Extract the [X, Y] coordinate from the center of the cell holding the provided text.  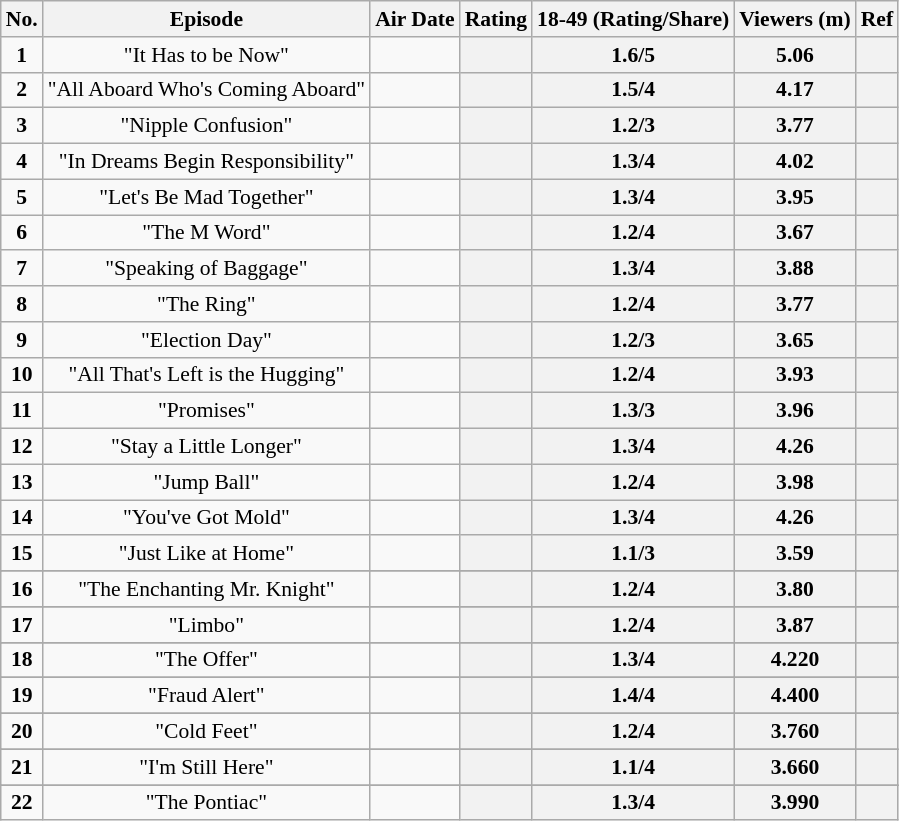
1.3/3 [633, 411]
3.80 [794, 589]
"Let's Be Mad Together" [206, 197]
5.06 [794, 55]
8 [22, 304]
3.660 [794, 767]
4.400 [794, 696]
13 [22, 482]
"The Enchanting Mr. Knight" [206, 589]
1.1/3 [633, 554]
18-49 (Rating/Share) [633, 19]
3.67 [794, 233]
3.65 [794, 340]
4.17 [794, 90]
"Speaking of Baggage" [206, 269]
14 [22, 518]
5 [22, 197]
"Cold Feet" [206, 732]
3.990 [794, 803]
"In Dreams Begin Responsibility" [206, 162]
7 [22, 269]
20 [22, 732]
Episode [206, 19]
4 [22, 162]
3 [22, 126]
3.98 [794, 482]
15 [22, 554]
Rating [496, 19]
1.4/4 [633, 696]
"Limbo" [206, 625]
1.1/4 [633, 767]
"You've Got Mold" [206, 518]
22 [22, 803]
3.760 [794, 732]
"It Has to be Now" [206, 55]
"The Pontiac" [206, 803]
21 [22, 767]
6 [22, 233]
3.59 [794, 554]
1.6/5 [633, 55]
No. [22, 19]
"The M Word" [206, 233]
"Nipple Confusion" [206, 126]
17 [22, 625]
3.93 [794, 375]
1 [22, 55]
Viewers (m) [794, 19]
Air Date [414, 19]
Ref [877, 19]
10 [22, 375]
"I'm Still Here" [206, 767]
"The Offer" [206, 660]
9 [22, 340]
"Just Like at Home" [206, 554]
"Jump Ball" [206, 482]
3.96 [794, 411]
3.87 [794, 625]
"All Aboard Who's Coming Aboard" [206, 90]
1.5/4 [633, 90]
4.02 [794, 162]
"Stay a Little Longer" [206, 447]
12 [22, 447]
"Promises" [206, 411]
11 [22, 411]
19 [22, 696]
3.88 [794, 269]
"The Ring" [206, 304]
2 [22, 90]
3.95 [794, 197]
"Election Day" [206, 340]
"All That's Left is the Hugging" [206, 375]
16 [22, 589]
"Fraud Alert" [206, 696]
4.220 [794, 660]
18 [22, 660]
